Search for the cell housing the specified text and yield its (x, y) center coordinate. 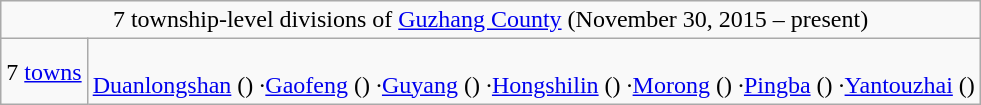
7 towns (44, 72)
Duanlongshan () ·Gaofeng () ·Guyang () ·Hongshilin () ·Morong () ·Pingba () ·Yantouzhai () (534, 72)
7 township-level divisions of Guzhang County (November 30, 2015 – present) (491, 20)
